Return (X, Y) of the center of cell containing provided text 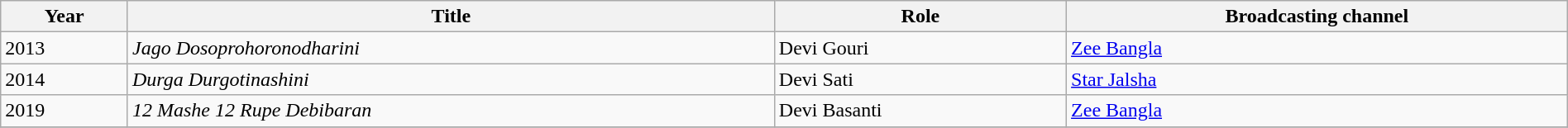
Title (451, 17)
Broadcasting channel (1317, 17)
Devi Basanti (920, 111)
2019 (65, 111)
2013 (65, 48)
Durga Durgotinashini (451, 79)
Star Jalsha (1317, 79)
2014 (65, 79)
12 Mashe 12 Rupe Debibaran (451, 111)
Jago Dosoprohoronodharini (451, 48)
Year (65, 17)
Devi Gouri (920, 48)
Devi Sati (920, 79)
Role (920, 17)
